Identify which cell holds the provided text, then report its (X, Y) central coordinate. 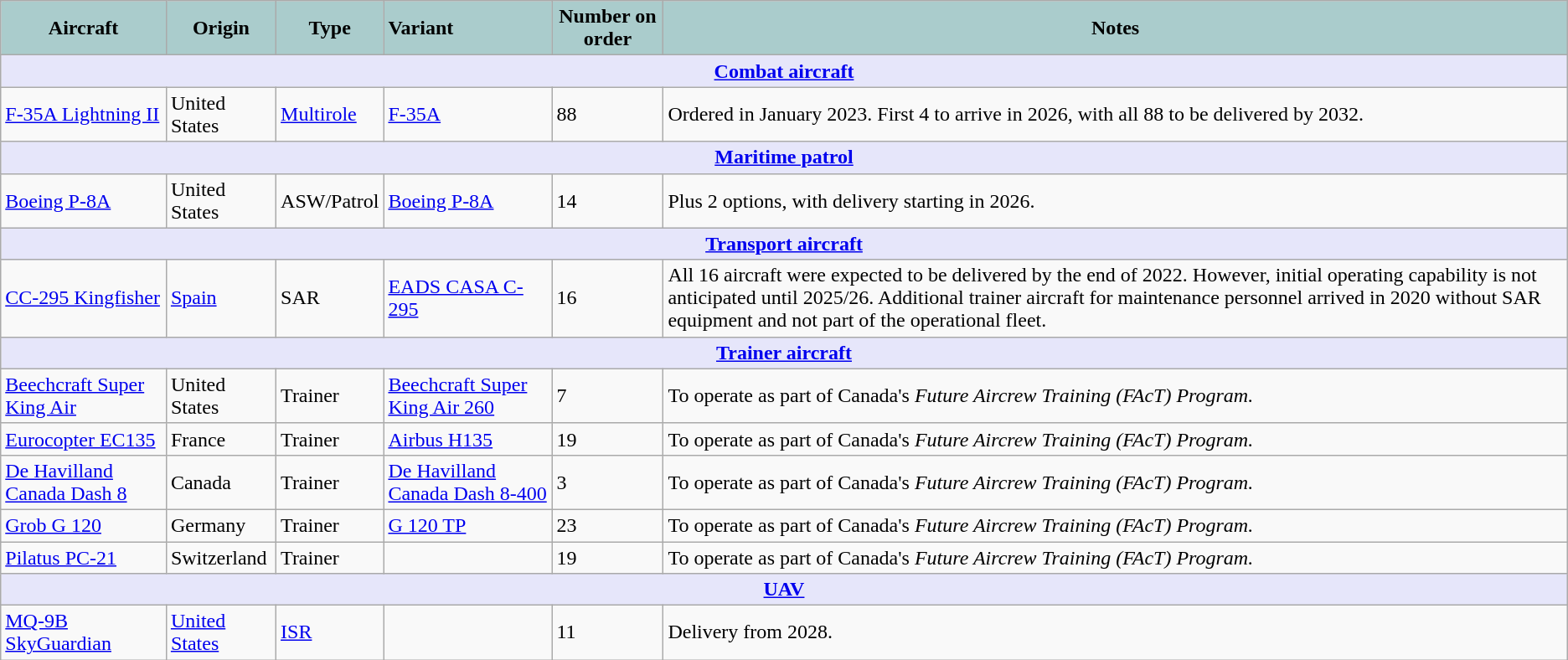
EADS CASA C-295 (467, 298)
De Havilland Canada Dash 8-400 (467, 482)
Grob G 120 (84, 525)
Pilatus PC-21 (84, 557)
Origin (221, 28)
Beechcraft Super King Air 260 (467, 395)
Multirole (330, 114)
Trainer aircraft (784, 353)
Plus 2 options, with delivery starting in 2026. (1116, 201)
Type (330, 28)
Ordered in January 2023. First 4 to arrive in 2026, with all 88 to be delivered by 2032. (1116, 114)
F-35A Lightning II (84, 114)
11 (608, 633)
Aircraft (84, 28)
3 (608, 482)
SAR (330, 298)
Number on order (608, 28)
88 (608, 114)
Variant (467, 28)
Beechcraft Super King Air (84, 395)
Combat aircraft (784, 71)
Notes (1116, 28)
Delivery from 2028. (1116, 633)
Germany (221, 525)
Switzerland (221, 557)
De Havilland Canada Dash 8 (84, 482)
Spain (221, 298)
F-35A (467, 114)
Canada (221, 482)
23 (608, 525)
UAV (784, 590)
Maritime patrol (784, 157)
16 (608, 298)
7 (608, 395)
Airbus H135 (467, 439)
G 120 TP (467, 525)
MQ-9B SkyGuardian (84, 633)
Transport aircraft (784, 244)
14 (608, 201)
Eurocopter EC135 (84, 439)
ISR (330, 633)
France (221, 439)
CC-295 Kingfisher (84, 298)
ASW/Patrol (330, 201)
